Determine the [X, Y] coordinate at the center of the cell enclosing the given text.  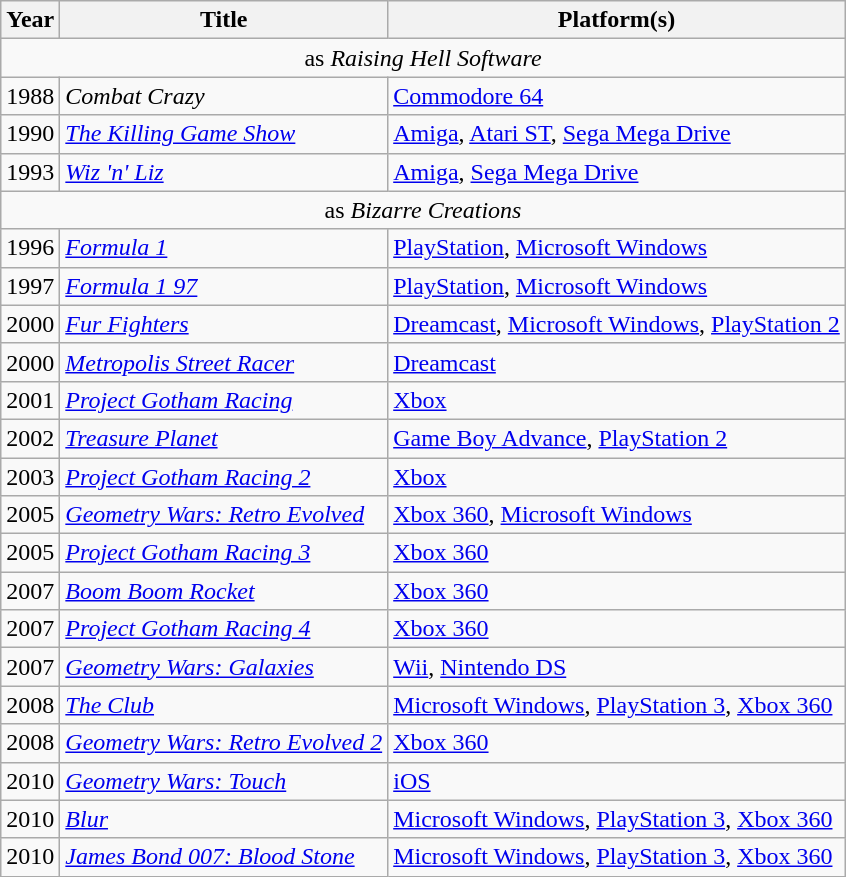
Metropolis Street Racer [224, 362]
James Bond 007: Blood Stone [224, 857]
2003 [30, 477]
Combat Crazy [224, 96]
Project Gotham Racing 3 [224, 553]
Title [224, 20]
Project Gotham Racing 4 [224, 629]
Blur [224, 819]
Dreamcast, Microsoft Windows, PlayStation 2 [617, 324]
1997 [30, 286]
Xbox 360, Microsoft Windows [617, 515]
Platform(s) [617, 20]
Geometry Wars: Touch [224, 781]
1993 [30, 172]
as Raising Hell Software [424, 58]
iOS [617, 781]
1996 [30, 248]
Commodore 64 [617, 96]
Game Boy Advance, PlayStation 2 [617, 438]
Formula 1 97 [224, 286]
Geometry Wars: Retro Evolved 2 [224, 743]
Boom Boom Rocket [224, 591]
Fur Fighters [224, 324]
Year [30, 20]
Geometry Wars: Retro Evolved [224, 515]
Wiz 'n' Liz [224, 172]
Treasure Planet [224, 438]
2002 [30, 438]
Amiga, Atari ST, Sega Mega Drive [617, 134]
1990 [30, 134]
Project Gotham Racing [224, 400]
The Club [224, 705]
The Killing Game Show [224, 134]
1988 [30, 96]
Wii, Nintendo DS [617, 667]
Amiga, Sega Mega Drive [617, 172]
Project Gotham Racing 2 [224, 477]
as Bizarre Creations [424, 210]
2001 [30, 400]
Formula 1 [224, 248]
Dreamcast [617, 362]
Geometry Wars: Galaxies [224, 667]
